Provide the [X, Y] coordinate of the cell's center where the given text is located.  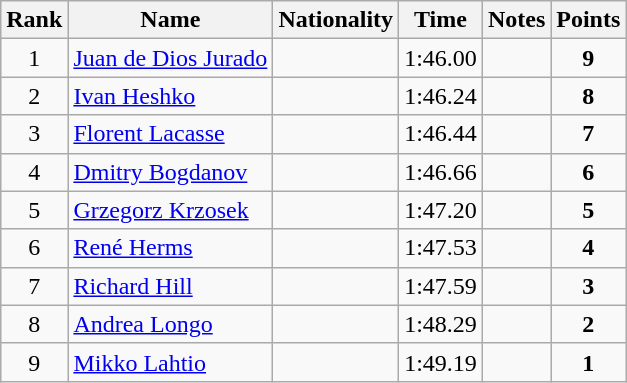
Name [170, 20]
Florent Lacasse [170, 134]
Grzegorz Krzosek [170, 210]
1:49.19 [441, 362]
1:46.00 [441, 58]
1:48.29 [441, 324]
Richard Hill [170, 286]
Juan de Dios Jurado [170, 58]
Nationality [336, 20]
Time [441, 20]
Points [588, 20]
Ivan Heshko [170, 96]
1:47.20 [441, 210]
Rank [34, 20]
René Herms [170, 248]
Andrea Longo [170, 324]
1:47.53 [441, 248]
1:46.66 [441, 172]
1:46.24 [441, 96]
1:46.44 [441, 134]
Mikko Lahtio [170, 362]
Dmitry Bogdanov [170, 172]
1:47.59 [441, 286]
Notes [516, 20]
